Detect which cell encompasses the target text, then output its [X, Y] center coordinate. 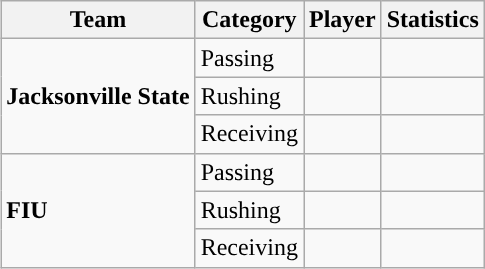
Team [98, 20]
Jacksonville State [98, 96]
Player [343, 20]
Statistics [432, 20]
Category [249, 20]
FIU [98, 210]
